Search for the cell housing the specified text and yield its [x, y] center coordinate. 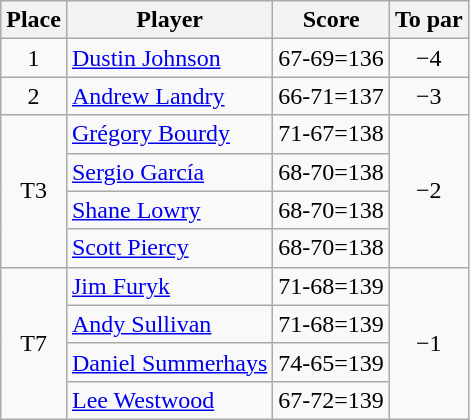
Grégory Bourdy [169, 134]
Shane Lowry [169, 210]
−3 [428, 96]
T7 [34, 343]
Dustin Johnson [169, 58]
−1 [428, 343]
Score [332, 20]
Scott Piercy [169, 248]
Andrew Landry [169, 96]
74-65=139 [332, 362]
−4 [428, 58]
Player [169, 20]
2 [34, 96]
1 [34, 58]
Jim Furyk [169, 286]
71-67=138 [332, 134]
Place [34, 20]
Sergio García [169, 172]
To par [428, 20]
Daniel Summerhays [169, 362]
67-69=136 [332, 58]
T3 [34, 191]
66-71=137 [332, 96]
67-72=139 [332, 400]
−2 [428, 191]
Lee Westwood [169, 400]
Andy Sullivan [169, 324]
